Pinpoint the cell where the given text exists, returning its (X, Y) midpoint coordinate. 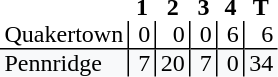
20 (172, 63)
Quakertown (64, 35)
34 (261, 63)
Pennridge (64, 63)
